Return [x, y] of the center of cell containing provided text 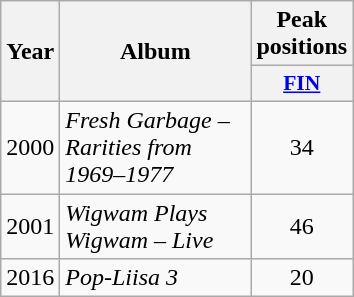
FIN [302, 84]
Pop-Liisa 3 [156, 278]
Album [156, 52]
34 [302, 147]
20 [302, 278]
2001 [30, 226]
2016 [30, 278]
2000 [30, 147]
Fresh Garbage – Rarities from 1969–1977 [156, 147]
Year [30, 52]
Peak positions [302, 34]
Wigwam Plays Wigwam – Live [156, 226]
46 [302, 226]
